For the text-containing cell, return its midpoint in [X, Y] coordinate format. 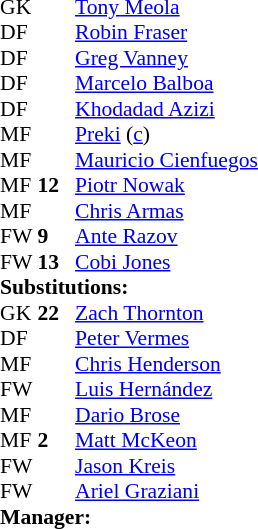
2 [57, 441]
Zach Thornton [166, 313]
Ariel Graziani [166, 491]
Dario Brose [166, 415]
Piotr Nowak [166, 185]
Cobi Jones [166, 262]
Greg Vanney [166, 58]
GK [19, 313]
Mauricio Cienfuegos [166, 160]
Matt McKeon [166, 441]
22 [57, 313]
Robin Fraser [166, 33]
Chris Henderson [166, 364]
Luis Hernández [166, 389]
Substitutions: [129, 287]
13 [57, 262]
9 [57, 237]
Khodadad Azizi [166, 109]
12 [57, 185]
Chris Armas [166, 211]
Jason Kreis [166, 466]
Marcelo Balboa [166, 83]
Ante Razov [166, 237]
Peter Vermes [166, 339]
Preki (c) [166, 135]
